Extract the [X, Y] coordinate from the center of the cell holding the provided text.  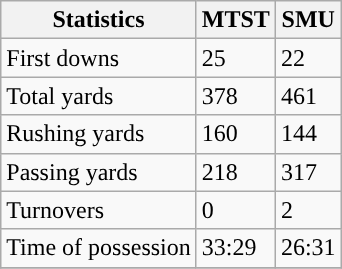
Turnovers [99, 210]
2 [308, 210]
Statistics [99, 20]
26:31 [308, 248]
317 [308, 172]
144 [308, 134]
33:29 [236, 248]
218 [236, 172]
461 [308, 96]
Total yards [99, 96]
0 [236, 210]
SMU [308, 20]
Rushing yards [99, 134]
25 [236, 58]
22 [308, 58]
Time of possession [99, 248]
Passing yards [99, 172]
MTST [236, 20]
378 [236, 96]
160 [236, 134]
First downs [99, 58]
